Locate the cell with the specified text and output its (X, Y) center coordinate. 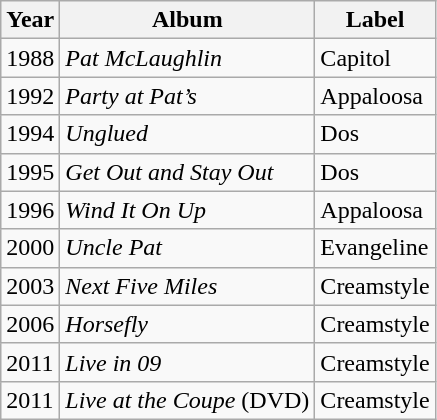
Year (30, 20)
Horsefly (188, 324)
Wind It On Up (188, 210)
Evangeline (375, 248)
1994 (30, 134)
Live at the Coupe (DVD) (188, 400)
Unglued (188, 134)
Party at Pat’s (188, 96)
Pat McLaughlin (188, 58)
2000 (30, 248)
Live in 09 (188, 362)
Next Five Miles (188, 286)
1995 (30, 172)
1988 (30, 58)
Label (375, 20)
Album (188, 20)
Uncle Pat (188, 248)
1996 (30, 210)
2003 (30, 286)
Get Out and Stay Out (188, 172)
1992 (30, 96)
Capitol (375, 58)
2006 (30, 324)
